Output the [x, y] coordinate of the center of the cell containing the given text.  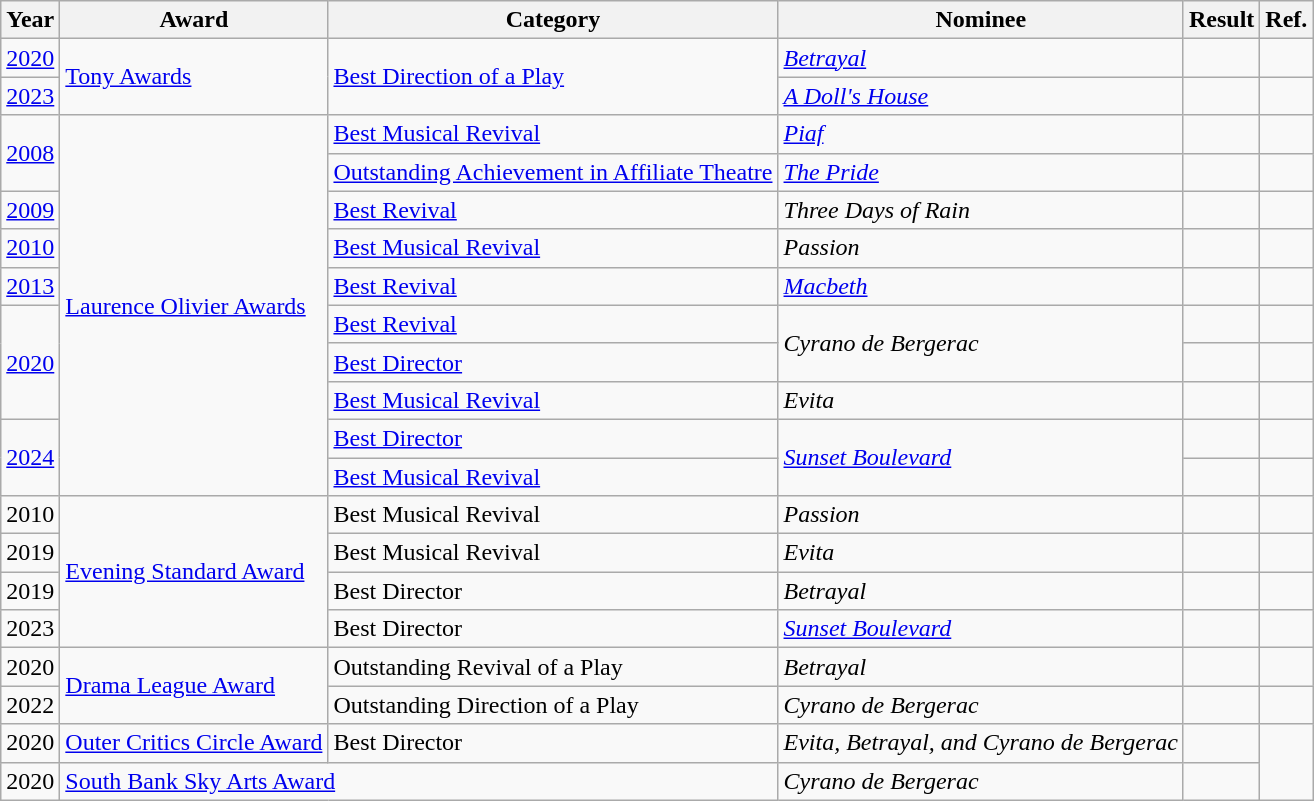
Tony Awards [194, 77]
A Doll's House [980, 96]
2009 [30, 210]
Nominee [980, 20]
2024 [30, 457]
2008 [30, 153]
Award [194, 20]
South Bank Sky Arts Award [419, 781]
2022 [30, 705]
2013 [30, 286]
Piaf [980, 134]
Three Days of Rain [980, 210]
Ref. [1286, 20]
Outer Critics Circle Award [194, 743]
Evita, Betrayal, and Cyrano de Bergerac [980, 743]
Evening Standard Award [194, 572]
Best Direction of a Play [553, 77]
Year [30, 20]
Outstanding Achievement in Affiliate Theatre [553, 172]
Outstanding Revival of a Play [553, 667]
Laurence Olivier Awards [194, 306]
The Pride [980, 172]
Drama League Award [194, 686]
Result [1221, 20]
Outstanding Direction of a Play [553, 705]
Macbeth [980, 286]
Category [553, 20]
